Provide the (X, Y) coordinate of the cell's center where the given text is located.  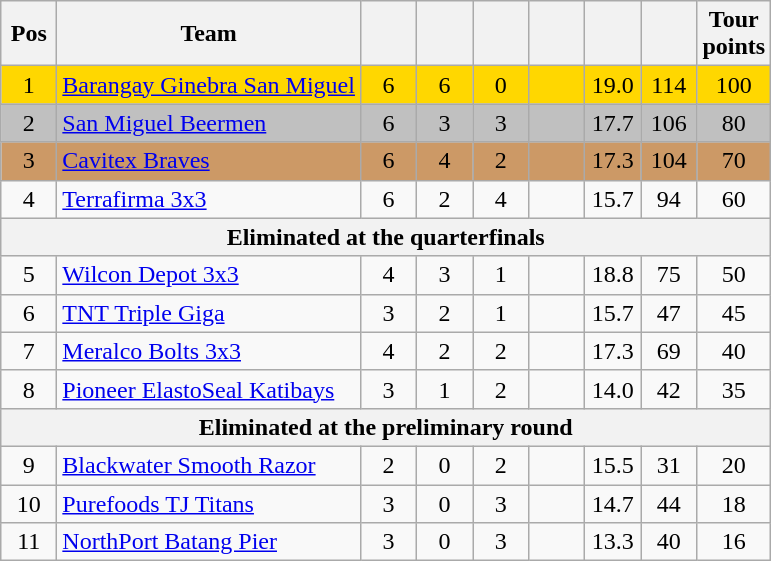
17.7 (613, 123)
10 (29, 503)
42 (669, 389)
106 (669, 123)
94 (669, 199)
7 (29, 351)
50 (734, 275)
13.3 (613, 542)
Pioneer ElastoSeal Katibays (209, 389)
Team (209, 34)
Eliminated at the quarterfinals (386, 237)
80 (734, 123)
NorthPort Batang Pier (209, 542)
60 (734, 199)
Meralco Bolts 3x3 (209, 351)
18.8 (613, 275)
11 (29, 542)
Tour points (734, 34)
19.0 (613, 85)
Terrafirma 3x3 (209, 199)
20 (734, 465)
Blackwater Smooth Razor (209, 465)
Pos (29, 34)
15.5 (613, 465)
104 (669, 161)
14.0 (613, 389)
45 (734, 313)
Wilcon Depot 3x3 (209, 275)
8 (29, 389)
70 (734, 161)
16 (734, 542)
9 (29, 465)
47 (669, 313)
75 (669, 275)
Purefoods TJ Titans (209, 503)
14.7 (613, 503)
44 (669, 503)
35 (734, 389)
Barangay Ginebra San Miguel (209, 85)
TNT Triple Giga (209, 313)
Eliminated at the preliminary round (386, 427)
18 (734, 503)
100 (734, 85)
69 (669, 351)
31 (669, 465)
San Miguel Beermen (209, 123)
Cavitex Braves (209, 161)
114 (669, 85)
5 (29, 275)
